Find where the given text appears and provide that cell's center as [X, Y] coordinate. 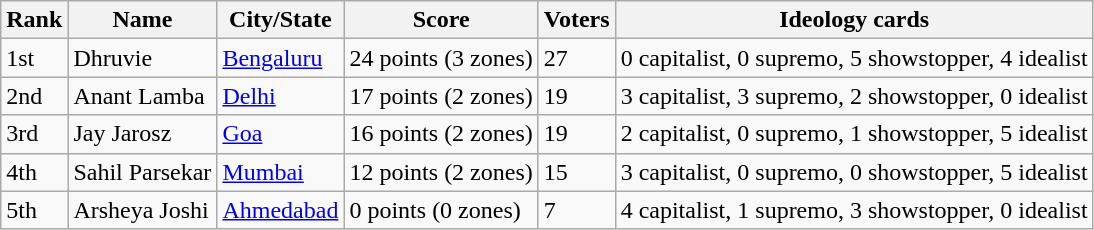
Name [142, 20]
15 [576, 172]
Sahil Parsekar [142, 172]
3 capitalist, 0 supremo, 0 showstopper, 5 idealist [854, 172]
5th [34, 210]
4 capitalist, 1 supremo, 3 showstopper, 0 idealist [854, 210]
3rd [34, 134]
City/State [280, 20]
Rank [34, 20]
Jay Jarosz [142, 134]
Anant Lamba [142, 96]
16 points (2 zones) [441, 134]
Goa [280, 134]
2 capitalist, 0 supremo, 1 showstopper, 5 idealist [854, 134]
0 capitalist, 0 supremo, 5 showstopper, 4 idealist [854, 58]
2nd [34, 96]
Delhi [280, 96]
17 points (2 zones) [441, 96]
3 capitalist, 3 supremo, 2 showstopper, 0 idealist [854, 96]
Voters [576, 20]
Ahmedabad [280, 210]
Bengaluru [280, 58]
12 points (2 zones) [441, 172]
Score [441, 20]
Mumbai [280, 172]
Dhruvie [142, 58]
27 [576, 58]
Ideology cards [854, 20]
Arsheya Joshi [142, 210]
0 points (0 zones) [441, 210]
4th [34, 172]
7 [576, 210]
1st [34, 58]
24 points (3 zones) [441, 58]
